Detect which cell encompasses the target text, then output its [X, Y] center coordinate. 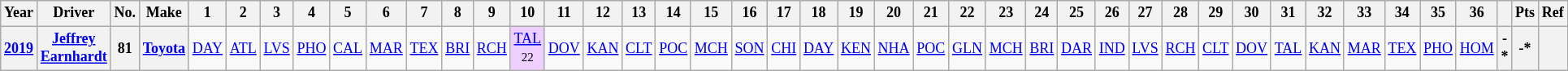
27 [1146, 13]
30 [1252, 13]
Year [19, 13]
18 [819, 13]
32 [1325, 13]
8 [458, 13]
25 [1077, 13]
10 [527, 13]
Driver [73, 13]
No. [125, 13]
13 [639, 13]
ATL [243, 48]
12 [603, 13]
Ref [1553, 13]
33 [1364, 13]
17 [784, 13]
NHA [894, 48]
35 [1438, 13]
36 [1477, 13]
29 [1215, 13]
2019 [19, 48]
2 [243, 13]
SON [749, 48]
28 [1180, 13]
11 [564, 13]
IND [1111, 48]
16 [749, 13]
Make [164, 13]
Pts [1526, 13]
21 [931, 13]
9 [492, 13]
Toyota [164, 48]
15 [711, 13]
22 [968, 13]
7 [424, 13]
34 [1402, 13]
6 [386, 13]
24 [1042, 13]
5 [348, 13]
20 [894, 13]
TAL [1288, 48]
4 [312, 13]
GLN [968, 48]
19 [856, 13]
23 [1006, 13]
1 [207, 13]
31 [1288, 13]
HOM [1477, 48]
3 [276, 13]
DAR [1077, 48]
TAL22 [527, 48]
KEN [856, 48]
Jeffrey Earnhardt [73, 48]
81 [125, 48]
CAL [348, 48]
CHI [784, 48]
26 [1111, 13]
14 [674, 13]
